Output the [x, y] coordinate of the center of the cell containing the given text.  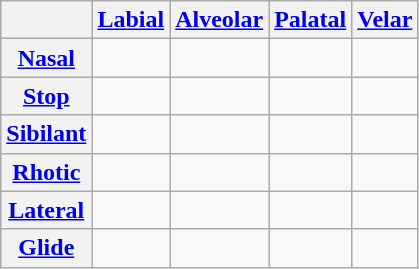
Labial [131, 20]
Stop [46, 96]
Nasal [46, 58]
Velar [385, 20]
Alveolar [220, 20]
Palatal [310, 20]
Lateral [46, 210]
Sibilant [46, 134]
Rhotic [46, 172]
Glide [46, 248]
